Scan for the cell matching the given text and deliver its (x, y) coordinate at center. 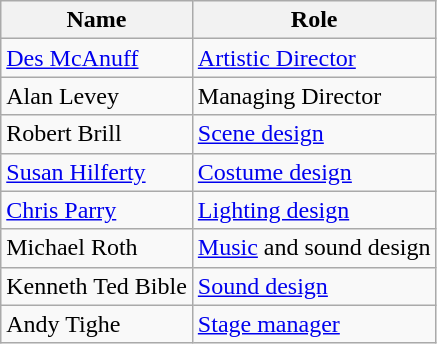
Alan Levey (97, 96)
Artistic Director (314, 58)
Managing Director (314, 96)
Music and sound design (314, 248)
Kenneth Ted Bible (97, 286)
Robert Brill (97, 134)
Susan Hilferty (97, 172)
Lighting design (314, 210)
Costume design (314, 172)
Stage manager (314, 324)
Andy Tighe (97, 324)
Michael Roth (97, 248)
Role (314, 20)
Scene design (314, 134)
Chris Parry (97, 210)
Name (97, 20)
Sound design (314, 286)
Des McAnuff (97, 58)
